Pinpoint the cell where the given text exists, returning its (x, y) midpoint coordinate. 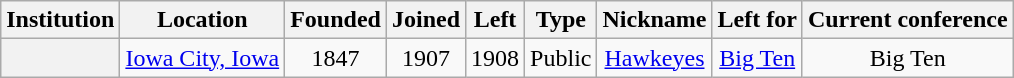
Nickname (654, 20)
Public (561, 58)
Iowa City, Iowa (202, 58)
Founded (336, 20)
Current conference (908, 20)
1847 (336, 58)
Hawkeyes (654, 58)
1908 (496, 58)
Type (561, 20)
Institution (60, 20)
Location (202, 20)
1907 (426, 58)
Joined (426, 20)
Left for (757, 20)
Left (496, 20)
